Return the (X, Y) coordinate for the center point of the cell that contains the specified text.  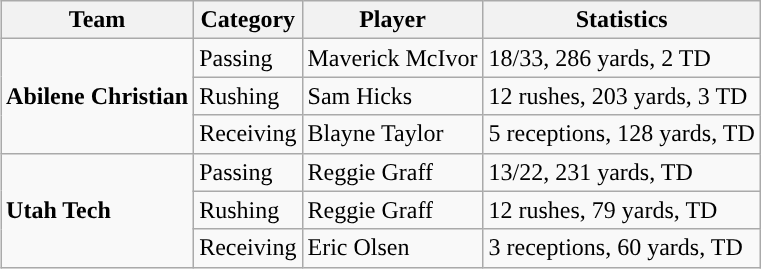
12 rushes, 203 yards, 3 TD (622, 96)
Statistics (622, 20)
Category (248, 20)
Blayne Taylor (392, 134)
Sam Hicks (392, 96)
Abilene Christian (98, 96)
13/22, 231 yards, TD (622, 172)
Maverick McIvor (392, 58)
5 receptions, 128 yards, TD (622, 134)
Eric Olsen (392, 248)
Player (392, 20)
Team (98, 20)
12 rushes, 79 yards, TD (622, 210)
3 receptions, 60 yards, TD (622, 248)
Utah Tech (98, 210)
18/33, 286 yards, 2 TD (622, 58)
